Return [X, Y] of the center of cell containing provided text 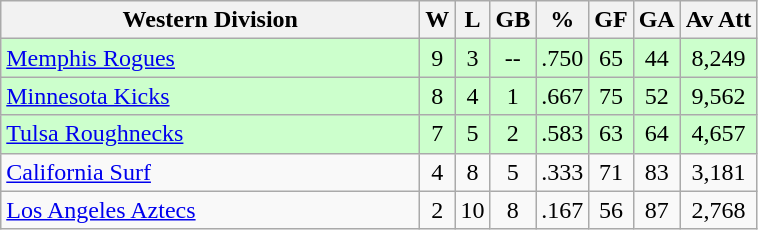
.167 [562, 210]
3 [472, 58]
1 [513, 96]
75 [611, 96]
Western Division [210, 20]
63 [611, 134]
.583 [562, 134]
W [438, 20]
56 [611, 210]
.667 [562, 96]
Tulsa Roughnecks [210, 134]
Minnesota Kicks [210, 96]
44 [656, 58]
10 [472, 210]
.333 [562, 172]
7 [438, 134]
GF [611, 20]
8,249 [718, 58]
87 [656, 210]
64 [656, 134]
3,181 [718, 172]
9,562 [718, 96]
9 [438, 58]
83 [656, 172]
71 [611, 172]
2,768 [718, 210]
% [562, 20]
.750 [562, 58]
GB [513, 20]
52 [656, 96]
-- [513, 58]
L [472, 20]
Memphis Rogues [210, 58]
Los Angeles Aztecs [210, 210]
California Surf [210, 172]
4,657 [718, 134]
Av Att [718, 20]
65 [611, 58]
GA [656, 20]
